Locate the cell with the specified text and output its (x, y) center coordinate. 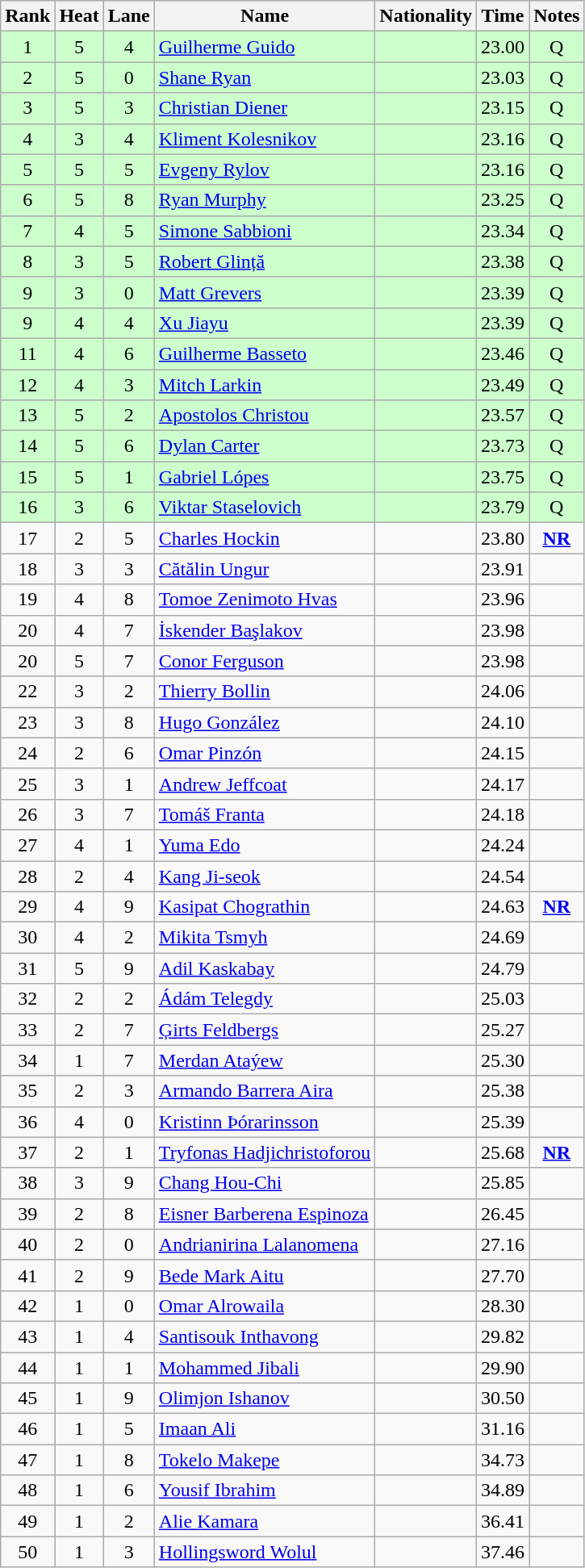
30 (27, 938)
23.25 (504, 200)
Ádám Telegdy (265, 999)
Tomáš Franta (265, 814)
24.54 (504, 876)
Yuma Edo (265, 845)
Guilherme Basseto (265, 353)
Nationality (426, 16)
Armando Barrera Aira (265, 1091)
23.75 (504, 477)
45 (27, 1399)
Omar Alrowaila (265, 1306)
Hugo González (265, 722)
24.18 (504, 814)
Tomoe Zenimoto Hvas (265, 600)
24 (27, 753)
Shane Ryan (265, 77)
33 (27, 1030)
Matt Grevers (265, 292)
31 (27, 968)
Imaan Ali (265, 1429)
Thierry Bollin (265, 692)
Charles Hockin (265, 538)
25.27 (504, 1030)
Ryan Murphy (265, 200)
31.16 (504, 1429)
Dylan Carter (265, 446)
12 (27, 385)
Kang Ji-seok (265, 876)
24.24 (504, 845)
Cătălin Ungur (265, 569)
24.69 (504, 938)
29.90 (504, 1368)
Conor Ferguson (265, 661)
Kristinn Þórarinsson (265, 1122)
25.68 (504, 1152)
27.70 (504, 1275)
Yousif Ibrahim (265, 1491)
22 (27, 692)
Simone Sabbioni (265, 231)
23.38 (504, 261)
34.89 (504, 1491)
Adil Kaskabay (265, 968)
25.30 (504, 1060)
27 (27, 845)
40 (27, 1244)
29.82 (504, 1336)
Tryfonas Hadjichristoforou (265, 1152)
11 (27, 353)
23 (27, 722)
43 (27, 1336)
Omar Pinzón (265, 753)
24.17 (504, 784)
Lane (129, 16)
Xu Jiayu (265, 323)
Eisner Barberena Espinoza (265, 1214)
42 (27, 1306)
23.34 (504, 231)
25.03 (504, 999)
Mitch Larkin (265, 385)
23.49 (504, 385)
Ģirts Feldbergs (265, 1030)
19 (27, 600)
Kliment Kolesnikov (265, 139)
23.91 (504, 569)
Merdan Ataýew (265, 1060)
46 (27, 1429)
23.46 (504, 353)
Hollingsword Wolul (265, 1552)
30.50 (504, 1399)
23.57 (504, 416)
24.10 (504, 722)
24.79 (504, 968)
Mikita Tsmyh (265, 938)
24.15 (504, 753)
Notes (557, 16)
36 (27, 1122)
24.06 (504, 692)
44 (27, 1368)
23.73 (504, 446)
Rank (27, 16)
23.03 (504, 77)
23.00 (504, 47)
Viktar Staselovich (265, 508)
23.80 (504, 538)
28 (27, 876)
23.96 (504, 600)
39 (27, 1214)
27.16 (504, 1244)
35 (27, 1091)
Heat (79, 16)
Andrew Jeffcoat (265, 784)
34.73 (504, 1460)
Time (504, 16)
17 (27, 538)
23.15 (504, 108)
Bede Mark Aitu (265, 1275)
26.45 (504, 1214)
Olimjon Ishanov (265, 1399)
Alie Kamara (265, 1521)
Santisouk Inthavong (265, 1336)
32 (27, 999)
Christian Diener (265, 108)
29 (27, 907)
28.30 (504, 1306)
48 (27, 1491)
Robert Glință (265, 261)
50 (27, 1552)
Chang Hou-Chi (265, 1183)
16 (27, 508)
Kasipat Chograthin (265, 907)
37.46 (504, 1552)
Andrianirina Lalanomena (265, 1244)
15 (27, 477)
34 (27, 1060)
İskender Başlakov (265, 630)
Mohammed Jibali (265, 1368)
25 (27, 784)
26 (27, 814)
Name (265, 16)
36.41 (504, 1521)
Guilherme Guido (265, 47)
23.79 (504, 508)
Apostolos Christou (265, 416)
37 (27, 1152)
24.63 (504, 907)
25.38 (504, 1091)
41 (27, 1275)
18 (27, 569)
38 (27, 1183)
14 (27, 446)
25.39 (504, 1122)
25.85 (504, 1183)
Tokelo Makepe (265, 1460)
Evgeny Rylov (265, 169)
Gabriel Lópes (265, 477)
49 (27, 1521)
47 (27, 1460)
13 (27, 416)
